Identify which cell holds the provided text, then report its (X, Y) central coordinate. 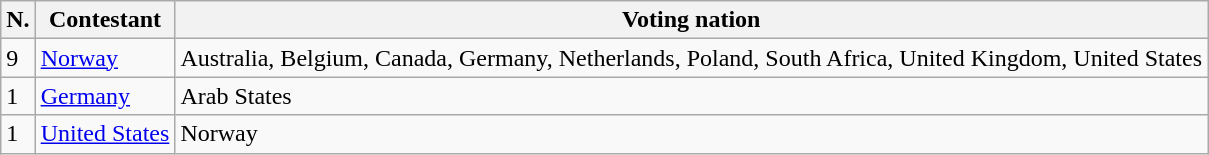
Australia, Belgium, Canada, Germany, Netherlands, Poland, South Africa, United Kingdom, United States (692, 58)
Voting nation (692, 20)
United States (105, 134)
N. (18, 20)
9 (18, 58)
Germany (105, 96)
Arab States (692, 96)
Contestant (105, 20)
